Detect which cell encompasses the target text, then output its (X, Y) center coordinate. 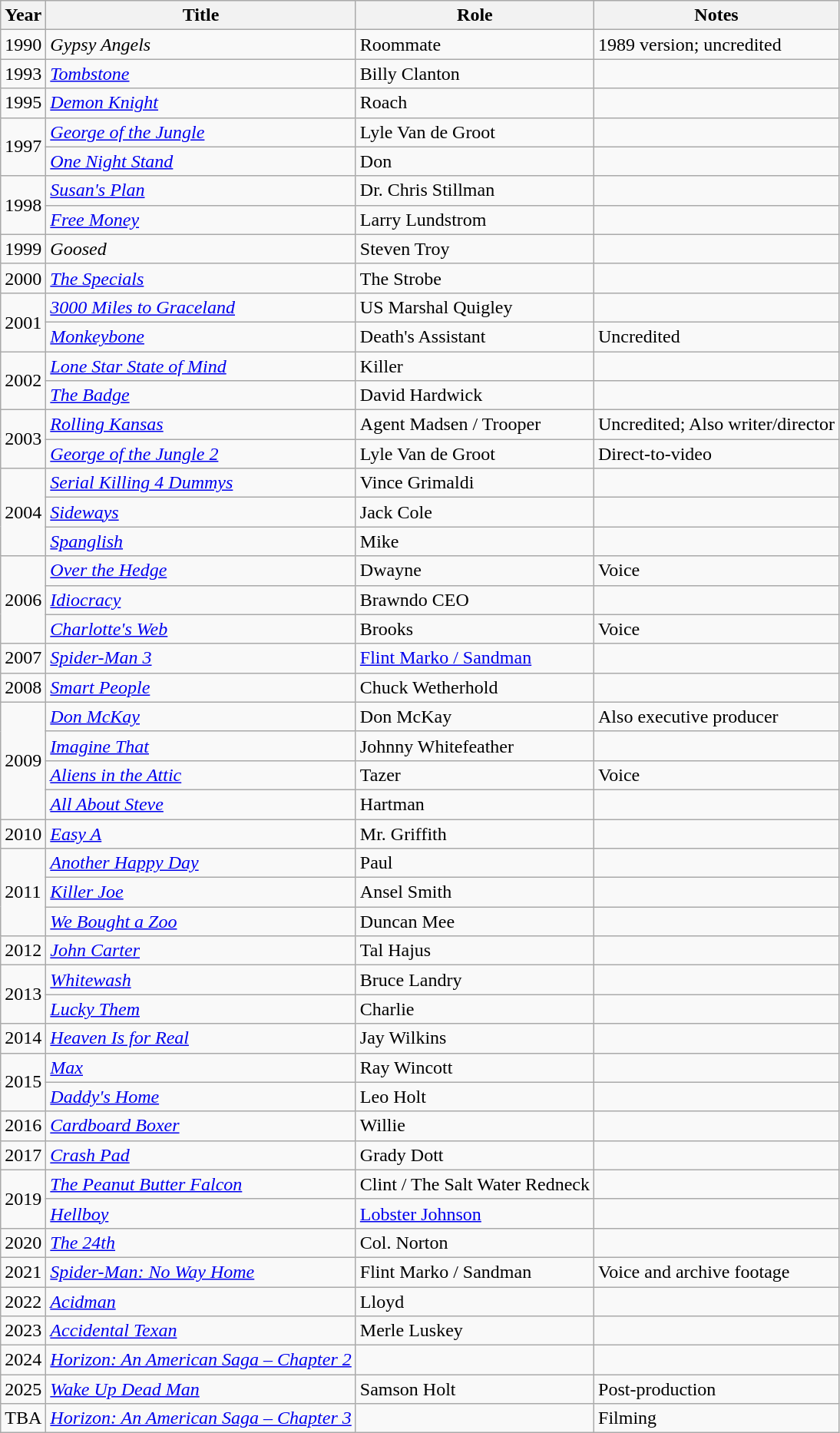
Horizon: An American Saga – Chapter 3 (201, 1418)
Don (475, 161)
1998 (23, 205)
Max (201, 1067)
Vince Grimaldi (475, 483)
Grady Dott (475, 1155)
The Specials (201, 278)
3000 Miles to Graceland (201, 307)
Charlie (475, 1009)
Col. Norton (475, 1243)
The Peanut Butter Falcon (201, 1184)
George of the Jungle 2 (201, 454)
Roach (475, 103)
2006 (23, 600)
2012 (23, 951)
Spider-Man: No Way Home (201, 1272)
2015 (23, 1082)
Bruce Landry (475, 980)
2008 (23, 687)
Roommate (475, 45)
2011 (23, 892)
Another Happy Day (201, 863)
Death's Assistant (475, 336)
Monkeybone (201, 336)
Crash Pad (201, 1155)
Ansel Smith (475, 892)
1990 (23, 45)
1995 (23, 103)
Aliens in the Attic (201, 775)
Duncan Mee (475, 922)
Goosed (201, 249)
Lone Star State of Mind (201, 366)
Year (23, 15)
2003 (23, 439)
Post-production (717, 1389)
Larry Lundstrom (475, 220)
Filming (717, 1418)
Free Money (201, 220)
Daddy's Home (201, 1097)
Killer Joe (201, 892)
Johnny Whitefeather (475, 746)
Lucky Them (201, 1009)
Spider-Man 3 (201, 658)
TBA (23, 1418)
Heaven Is for Real (201, 1038)
Brawndo CEO (475, 600)
Notes (717, 15)
All About Steve (201, 804)
2009 (23, 760)
We Bought a Zoo (201, 922)
Voice and archive footage (717, 1272)
Also executive producer (717, 716)
Hellboy (201, 1213)
Role (475, 15)
Imagine That (201, 746)
Brooks (475, 629)
Ray Wincott (475, 1067)
The Strobe (475, 278)
Whitewash (201, 980)
US Marshal Quigley (475, 307)
Tazer (475, 775)
2002 (23, 381)
Agent Madsen / Trooper (475, 425)
Susan's Plan (201, 190)
Clint / The Salt Water Redneck (475, 1184)
Charlotte's Web (201, 629)
Tombstone (201, 74)
Lloyd (475, 1302)
Idiocracy (201, 600)
The 24th (201, 1243)
Wake Up Dead Man (201, 1389)
David Hardwick (475, 395)
One Night Stand (201, 161)
Gypsy Angels (201, 45)
Smart People (201, 687)
2023 (23, 1331)
Dr. Chris Stillman (475, 190)
1997 (23, 147)
Tal Hajus (475, 951)
Mike (475, 541)
2022 (23, 1302)
2019 (23, 1199)
John Carter (201, 951)
2020 (23, 1243)
Sideways (201, 512)
2007 (23, 658)
Direct-to-video (717, 454)
Mr. Griffith (475, 833)
George of the Jungle (201, 132)
2004 (23, 512)
Horizon: An American Saga – Chapter 2 (201, 1360)
Serial Killing 4 Dummys (201, 483)
Lobster Johnson (475, 1213)
Willie (475, 1126)
1989 version; uncredited (717, 45)
2010 (23, 833)
2013 (23, 994)
Leo Holt (475, 1097)
2017 (23, 1155)
1999 (23, 249)
Rolling Kansas (201, 425)
Killer (475, 366)
Dwayne (475, 571)
Easy A (201, 833)
Samson Holt (475, 1389)
Paul (475, 863)
Over the Hedge (201, 571)
Billy Clanton (475, 74)
1993 (23, 74)
2025 (23, 1389)
Steven Troy (475, 249)
2014 (23, 1038)
Jack Cole (475, 512)
Demon Knight (201, 103)
Jay Wilkins (475, 1038)
2016 (23, 1126)
2001 (23, 322)
Chuck Wetherhold (475, 687)
Merle Luskey (475, 1331)
Acidman (201, 1302)
Spanglish (201, 541)
Accidental Texan (201, 1331)
The Badge (201, 395)
Title (201, 15)
2021 (23, 1272)
2024 (23, 1360)
Uncredited (717, 336)
Hartman (475, 804)
2000 (23, 278)
Uncredited; Also writer/director (717, 425)
Cardboard Boxer (201, 1126)
